Return the (x, y) coordinate for the center point of the cell that contains the specified text.  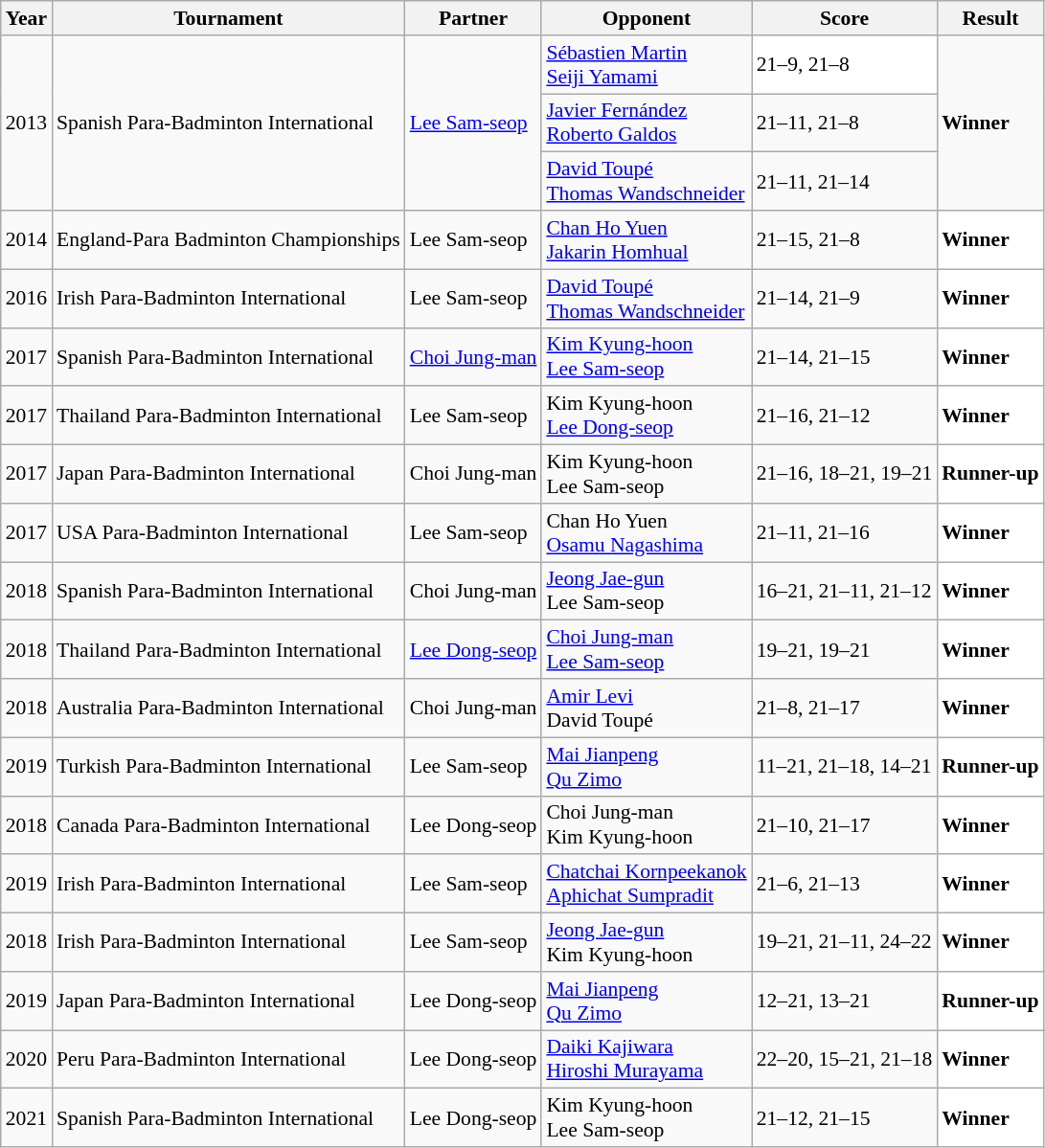
USA Para-Badminton International (228, 532)
21–16, 21–12 (845, 416)
Partner (473, 18)
Daiki Kajiwara Hiroshi Murayama (646, 1059)
21–15, 21–8 (845, 239)
2016 (27, 299)
Year (27, 18)
Chan Ho Yuen Osamu Nagashima (646, 532)
21–9, 21–8 (845, 65)
21–14, 21–9 (845, 299)
Javier Fernández Roberto Galdos (646, 123)
11–21, 21–18, 14–21 (845, 766)
Amir Levi David Toupé (646, 709)
2013 (27, 123)
2020 (27, 1059)
Sébastien Martin Seiji Yamami (646, 65)
21–8, 21–17 (845, 709)
19–21, 21–11, 24–22 (845, 942)
2021 (27, 1118)
Opponent (646, 18)
Chatchai Kornpeekanok Aphichat Sumpradit (646, 885)
England-Para Badminton Championships (228, 239)
Kim Kyung-hoon Lee Dong-seop (646, 416)
21–10, 21–17 (845, 825)
Chan Ho Yuen Jakarin Homhual (646, 239)
19–21, 19–21 (845, 649)
Jeong Jae-gun Kim Kyung-hoon (646, 942)
21–11, 21–16 (845, 532)
Canada Para-Badminton International (228, 825)
21–11, 21–14 (845, 182)
Tournament (228, 18)
21–14, 21–15 (845, 356)
Turkish Para-Badminton International (228, 766)
22–20, 15–21, 21–18 (845, 1059)
16–21, 21–11, 21–12 (845, 592)
12–21, 13–21 (845, 1002)
Jeong Jae-gun Lee Sam-seop (646, 592)
Australia Para-Badminton International (228, 709)
Choi Jung-man Lee Sam-seop (646, 649)
21–11, 21–8 (845, 123)
21–6, 21–13 (845, 885)
21–16, 18–21, 19–21 (845, 475)
Score (845, 18)
Peru Para-Badminton International (228, 1059)
Choi Jung-man Kim Kyung-hoon (646, 825)
Result (990, 18)
2014 (27, 239)
21–12, 21–15 (845, 1118)
